From the cell containing the given text, extract its center point as [X, Y] coordinate. 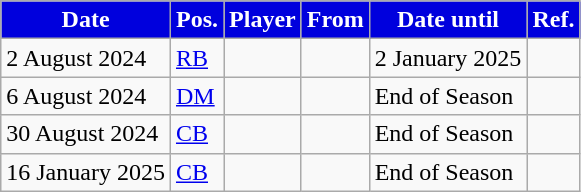
30 August 2024 [86, 134]
Ref. [554, 20]
DM [196, 96]
2 January 2025 [448, 58]
2 August 2024 [86, 58]
RB [196, 58]
Date [86, 20]
16 January 2025 [86, 172]
6 August 2024 [86, 96]
Date until [448, 20]
From [335, 20]
Player [263, 20]
Pos. [196, 20]
